Output the [X, Y] coordinate of the center of the cell containing the given text.  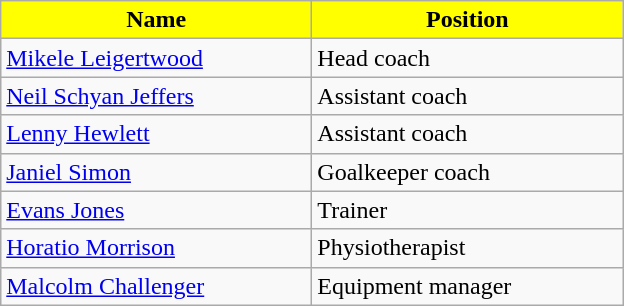
Janiel Simon [156, 172]
Goalkeeper coach [468, 172]
Evans Jones [156, 210]
Head coach [468, 58]
Horatio Morrison [156, 248]
Name [156, 20]
Neil Schyan Jeffers [156, 96]
Lenny Hewlett [156, 134]
Physiotherapist [468, 248]
Malcolm Challenger [156, 286]
Position [468, 20]
Trainer [468, 210]
Equipment manager [468, 286]
Mikele Leigertwood [156, 58]
